For the text-containing cell, return its midpoint in (x, y) coordinate format. 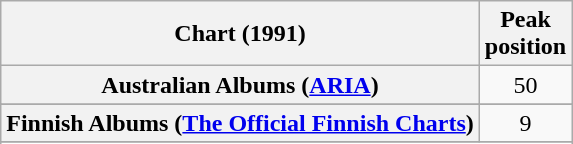
Chart (1991) (240, 34)
50 (525, 85)
9 (525, 123)
Peakposition (525, 34)
Finnish Albums (The Official Finnish Charts) (240, 123)
Australian Albums (ARIA) (240, 85)
